Search for the cell housing the specified text and yield its (x, y) center coordinate. 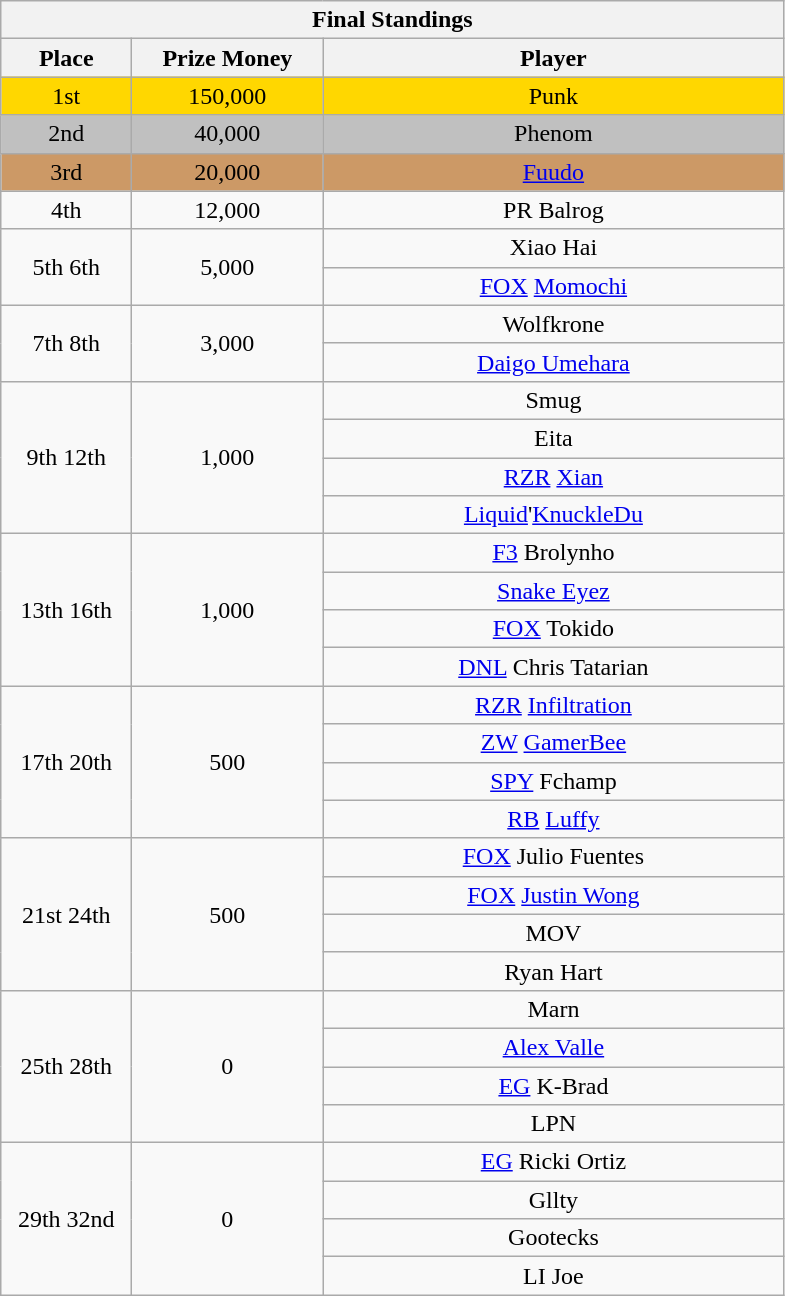
5,000 (228, 267)
RZR Infiltration (554, 705)
4th (66, 210)
12,000 (228, 210)
Final Standings (392, 20)
RZR Xian (554, 477)
Liquid'KnuckleDu (554, 515)
Player (554, 58)
MOV (554, 933)
17th 20th (66, 762)
Alex Valle (554, 1047)
Smug (554, 400)
FOX Momochi (554, 286)
Eita (554, 438)
Fuudo (554, 172)
Prize Money (228, 58)
LPN (554, 1124)
13th 16th (66, 610)
2nd (66, 134)
Gootecks (554, 1238)
Gllty (554, 1200)
29th 32nd (66, 1219)
FOX Tokido (554, 629)
3,000 (228, 343)
Snake Eyez (554, 591)
EG K-Brad (554, 1085)
25th 28th (66, 1066)
150,000 (228, 96)
FOX Julio Fuentes (554, 857)
FOX Justin Wong (554, 895)
7th 8th (66, 343)
EG Ricki Ortiz (554, 1162)
20,000 (228, 172)
1st (66, 96)
F3 Brolynho (554, 553)
Phenom (554, 134)
ZW GamerBee (554, 743)
40,000 (228, 134)
5th 6th (66, 267)
Xiao Hai (554, 248)
RB Luffy (554, 819)
Marn (554, 1009)
DNL Chris Tatarian (554, 667)
3rd (66, 172)
SPY Fchamp (554, 781)
Punk (554, 96)
Ryan Hart (554, 971)
21st 24th (66, 914)
Place (66, 58)
Daigo Umehara (554, 362)
PR Balrog (554, 210)
9th 12th (66, 457)
Wolfkrone (554, 324)
LI Joe (554, 1276)
